Provide the [X, Y] coordinate of the cell's center where the given text is located.  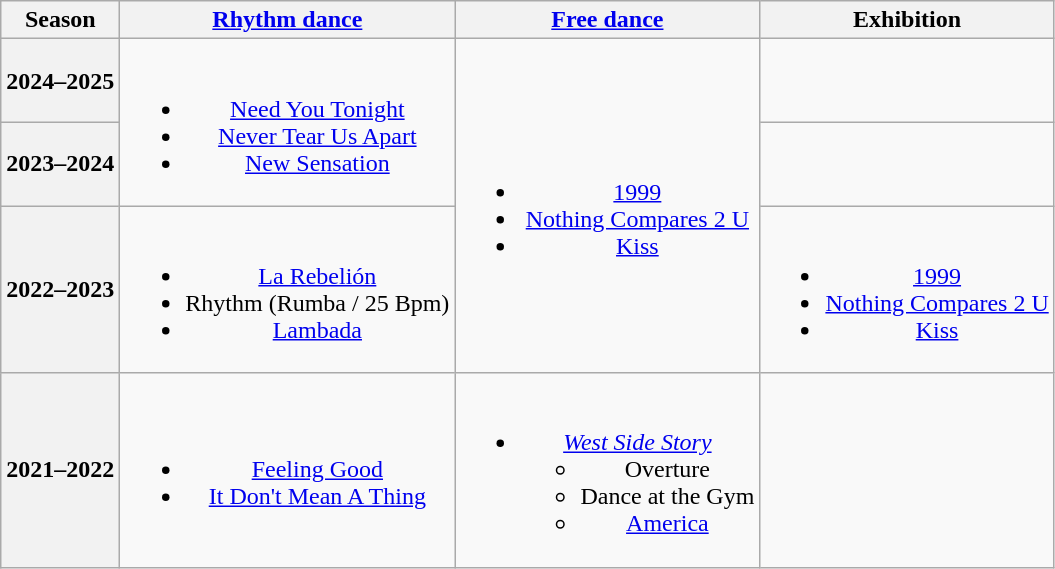
Free dance [608, 20]
La Rebelión Rhythm (Rumba / 25 Bpm) Lambada [288, 290]
2023–2024 [60, 164]
2022–2023 [60, 290]
Season [60, 20]
West Side StoryOvertureDance at the GymAmerica [608, 470]
Feeling Good It Don't Mean A Thing [288, 470]
Need You TonightNever Tear Us ApartNew Sensation [288, 122]
2024–2025 [60, 81]
2021–2022 [60, 470]
Rhythm dance [288, 20]
Exhibition [907, 20]
